Determine the (x, y) coordinate at the center of the cell enclosing the given text.  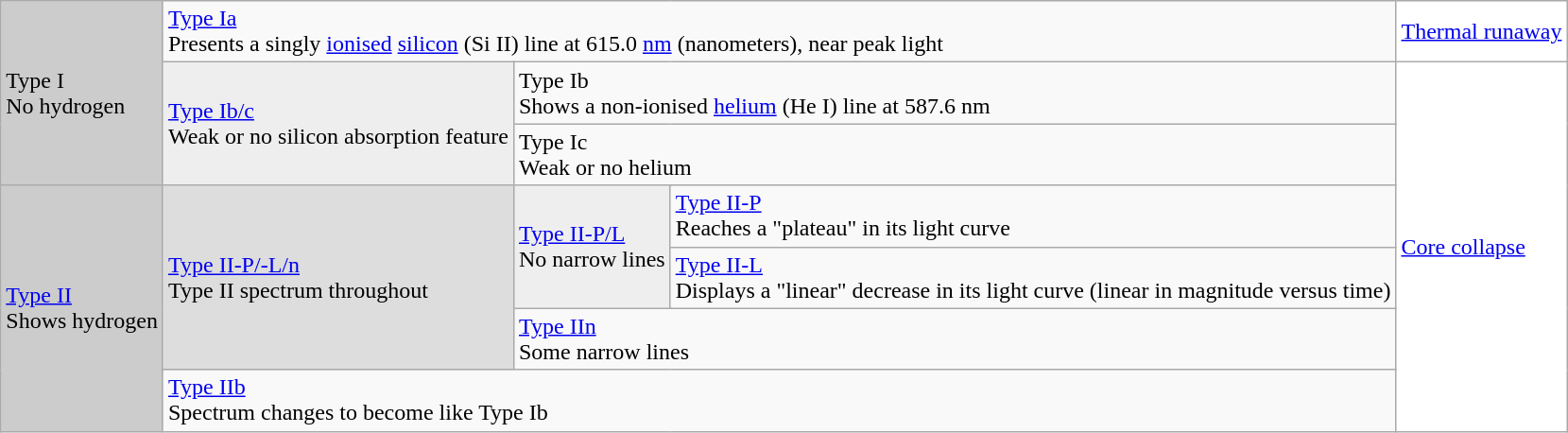
Type INo hydrogen (82, 93)
Type II-PReaches a "plateau" in its light curve (1033, 216)
Type IaPresents a singly ionised silicon (Si II) line at 615.0 nm (nanometers), near peak light (779, 32)
Core collapse (1482, 247)
Type IIShows hydrogen (82, 308)
Type IbShows a non-ionised helium (He I) line at 587.6 nm (955, 93)
Type II-P/-L/nType II spectrum throughout (338, 278)
Type IcWeak or no helium (955, 155)
Type II-LDisplays a "linear" decrease in its light curve (linear in magnitude versus time) (1033, 278)
Thermal runaway (1482, 32)
Type IIbSpectrum changes to become like Type Ib (779, 401)
Type IInSome narrow lines (955, 338)
Type II-P/LNo narrow lines (592, 247)
Type Ib/cWeak or no silicon absorption feature (338, 124)
